For the text-containing cell, return its midpoint in [x, y] coordinate format. 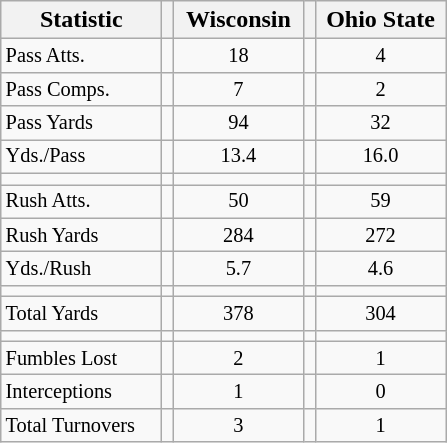
284 [238, 235]
32 [380, 123]
Ohio State [380, 20]
5.7 [238, 269]
Interceptions [82, 392]
Total Yards [82, 314]
94 [238, 123]
378 [238, 314]
272 [380, 235]
Yds./Pass [82, 157]
Statistic [82, 20]
Rush Atts. [82, 201]
7 [238, 89]
16.0 [380, 157]
18 [238, 56]
13.4 [238, 157]
304 [380, 314]
Total Turnovers [82, 426]
4.6 [380, 269]
Pass Yards [82, 123]
0 [380, 392]
Wisconsin [238, 20]
Fumbles Lost [82, 358]
4 [380, 56]
Pass Atts. [82, 56]
59 [380, 201]
Pass Comps. [82, 89]
3 [238, 426]
50 [238, 201]
Rush Yards [82, 235]
Yds./Rush [82, 269]
